Output the [X, Y] coordinate of the center of the cell containing the given text.  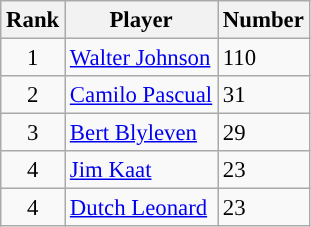
1 [33, 58]
3 [33, 133]
Walter Johnson [142, 58]
Number [264, 20]
110 [264, 58]
29 [264, 133]
Camilo Pascual [142, 95]
Jim Kaat [142, 170]
Rank [33, 20]
Player [142, 20]
2 [33, 95]
31 [264, 95]
Dutch Leonard [142, 208]
Bert Blyleven [142, 133]
